Locate the cell with the specified text and output its (X, Y) center coordinate. 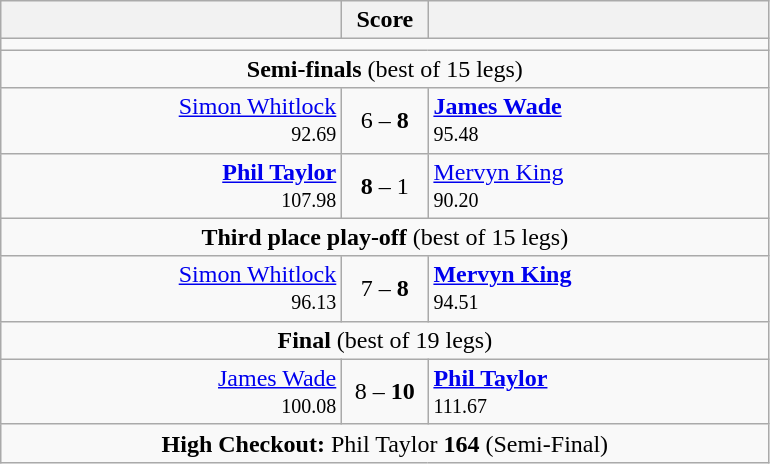
Third place play-off (best of 15 legs) (385, 237)
Semi-finals (best of 15 legs) (385, 69)
Simon Whitlock 92.69 (172, 120)
High Checkout: Phil Taylor 164 (Semi-Final) (385, 443)
Final (best of 19 legs) (385, 340)
James Wade 100.08 (172, 392)
7 – 8 (385, 288)
Score (385, 20)
8 – 1 (385, 186)
Simon Whitlock 96.13 (172, 288)
Phil Taylor 107.98 (172, 186)
8 – 10 (385, 392)
James Wade 95.48 (598, 120)
6 – 8 (385, 120)
Mervyn King 90.20 (598, 186)
Mervyn King 94.51 (598, 288)
Phil Taylor 111.67 (598, 392)
